Determine the [x, y] coordinate at the center of the cell enclosing the given text.  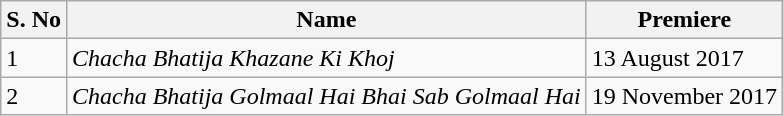
1 [34, 58]
Premiere [684, 20]
Chacha Bhatija Khazane Ki Khoj [326, 58]
13 August 2017 [684, 58]
19 November 2017 [684, 96]
S. No [34, 20]
Name [326, 20]
2 [34, 96]
Chacha Bhatija Golmaal Hai Bhai Sab Golmaal Hai [326, 96]
